Extract the [x, y] coordinate from the center of the cell holding the provided text.  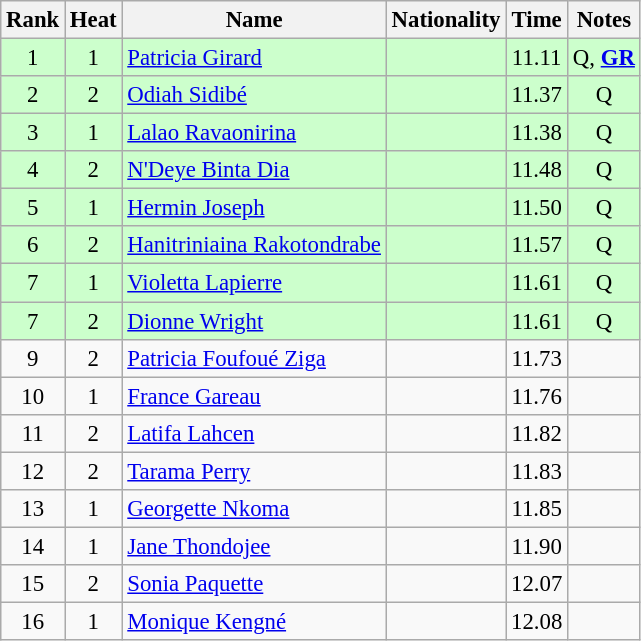
5 [33, 208]
14 [33, 546]
Q, GR [604, 58]
Time [537, 20]
Lalao Ravaonirina [254, 133]
Violetta Lapierre [254, 283]
12.07 [537, 584]
13 [33, 509]
11.90 [537, 546]
15 [33, 584]
16 [33, 621]
11.73 [537, 358]
Patricia Foufoué Ziga [254, 358]
11.48 [537, 170]
N'Deye Binta Dia [254, 170]
Latifa Lahcen [254, 433]
12 [33, 471]
11.57 [537, 245]
Odiah Sidibé [254, 95]
Name [254, 20]
Tarama Perry [254, 471]
Georgette Nkoma [254, 509]
11.85 [537, 509]
Jane Thondojee [254, 546]
4 [33, 170]
11.83 [537, 471]
Sonia Paquette [254, 584]
9 [33, 358]
Dionne Wright [254, 321]
11.37 [537, 95]
11.11 [537, 58]
France Gareau [254, 396]
10 [33, 396]
Hanitriniaina Rakotondrabe [254, 245]
Hermin Joseph [254, 208]
3 [33, 133]
11.38 [537, 133]
Patricia Girard [254, 58]
Monique Kengné [254, 621]
Rank [33, 20]
11.76 [537, 396]
11 [33, 433]
Notes [604, 20]
12.08 [537, 621]
11.50 [537, 208]
Heat [94, 20]
Nationality [446, 20]
11.82 [537, 433]
6 [33, 245]
